For the text-containing cell, return its midpoint in (x, y) coordinate format. 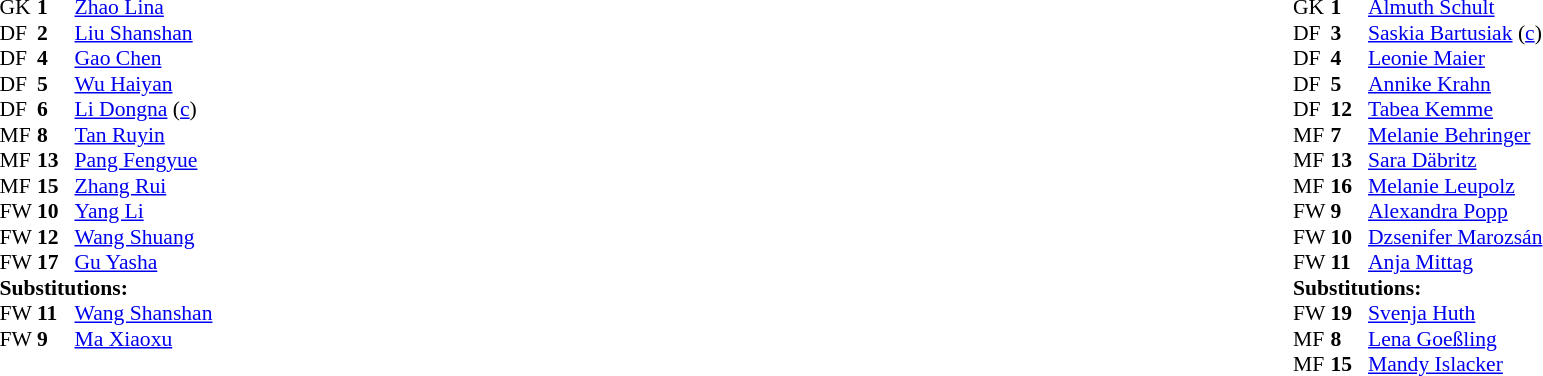
Ma Xiaoxu (143, 339)
3 (1350, 33)
Sara Däbritz (1455, 161)
Tan Ruyin (143, 135)
2 (56, 33)
6 (56, 109)
Liu Shanshan (143, 33)
Pang Fengyue (143, 161)
Leonie Maier (1455, 59)
Annike Krahn (1455, 84)
Wang Shuang (143, 237)
Yang Li (143, 211)
Svenja Huth (1455, 313)
19 (1350, 313)
17 (56, 263)
Anja Mittag (1455, 263)
Dzsenifer Marozsán (1455, 237)
16 (1350, 186)
7 (1350, 135)
Li Dongna (c) (143, 109)
Saskia Bartusiak (c) (1455, 33)
Alexandra Popp (1455, 211)
Gu Yasha (143, 263)
Tabea Kemme (1455, 109)
Zhang Rui (143, 186)
Wang Shanshan (143, 313)
Wu Haiyan (143, 84)
15 (56, 186)
Gao Chen (143, 59)
Lena Goeßling (1455, 339)
Melanie Behringer (1455, 135)
Melanie Leupolz (1455, 186)
